For the text-containing cell, return its midpoint in (x, y) coordinate format. 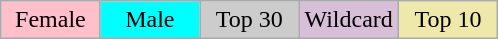
Top 10 (448, 20)
Male (150, 20)
Female (50, 20)
Wildcard (348, 20)
Top 30 (250, 20)
